Output the (x, y) coordinate of the center of the cell containing the given text.  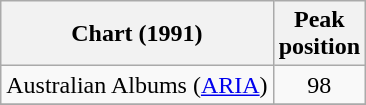
Chart (1991) (137, 34)
Peakposition (319, 34)
98 (319, 85)
Australian Albums (ARIA) (137, 85)
